Pinpoint the cell where the given text exists, returning its (X, Y) midpoint coordinate. 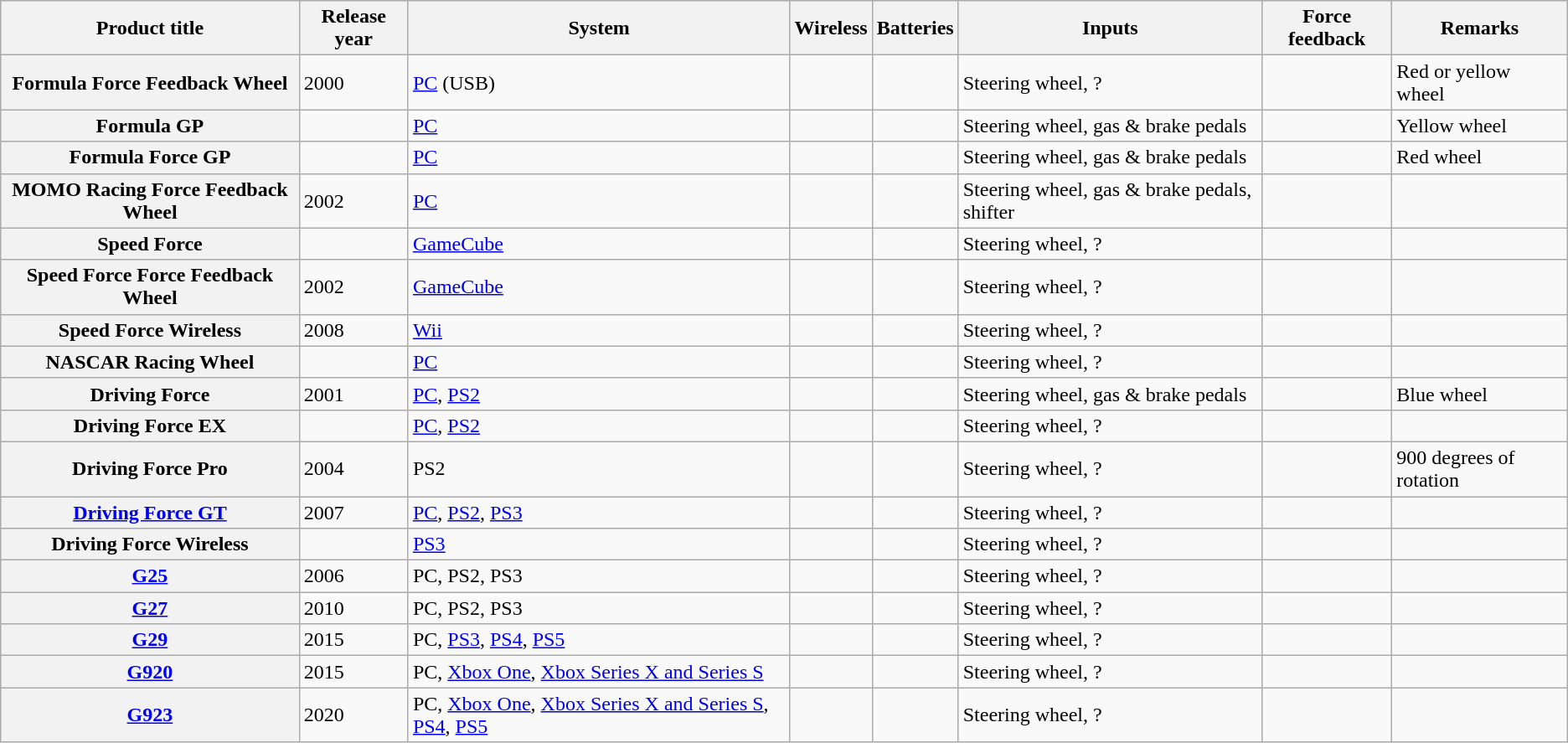
MOMO Racing Force Feedback Wheel (150, 201)
Formula GP (150, 126)
Formula Force GP (150, 157)
Driving Force GT (150, 512)
2007 (353, 512)
Force feedback (1327, 28)
Steering wheel, gas & brake pedals, shifter (1110, 201)
Formula Force Feedback Wheel (150, 82)
Driving Force Pro (150, 469)
2008 (353, 330)
Batteries (915, 28)
900 degrees of rotation (1479, 469)
Red wheel (1479, 157)
PC, Xbox One, Xbox Series X and Series S, PS4, PS5 (599, 715)
Wireless (831, 28)
2004 (353, 469)
2020 (353, 715)
PS3 (599, 544)
PC (USB) (599, 82)
Yellow wheel (1479, 126)
PC, Xbox One, Xbox Series X and Series S (599, 672)
NASCAR Racing Wheel (150, 362)
2001 (353, 394)
G29 (150, 640)
G25 (150, 576)
Blue wheel (1479, 394)
Inputs (1110, 28)
G27 (150, 608)
Speed Force Force Feedback Wheel (150, 286)
2006 (353, 576)
Driving Force Wireless (150, 544)
G920 (150, 672)
Speed Force Wireless (150, 330)
System (599, 28)
2000 (353, 82)
Driving Force (150, 394)
Wii (599, 330)
Release year (353, 28)
Driving Force EX (150, 426)
Product title (150, 28)
G923 (150, 715)
2010 (353, 608)
PS2 (599, 469)
Red or yellow wheel (1479, 82)
Speed Force (150, 244)
PC, PS3, PS4, PS5 (599, 640)
Remarks (1479, 28)
